From the cell containing the given text, extract its center point as (x, y) coordinate. 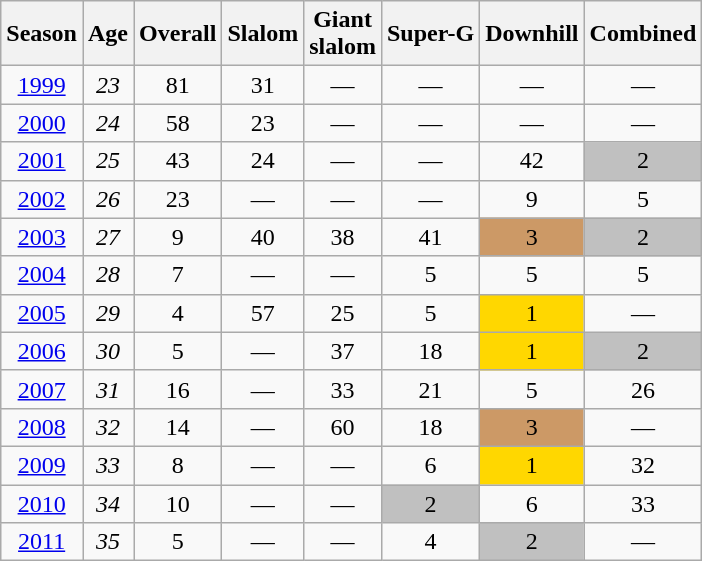
Slalom (263, 34)
7 (178, 275)
Season (42, 34)
42 (532, 161)
57 (263, 313)
2011 (42, 542)
Age (108, 34)
14 (178, 427)
10 (178, 503)
27 (108, 237)
2000 (42, 123)
40 (263, 237)
Overall (178, 34)
2008 (42, 427)
43 (178, 161)
8 (178, 465)
2006 (42, 351)
2002 (42, 199)
2010 (42, 503)
38 (343, 237)
2005 (42, 313)
58 (178, 123)
2007 (42, 389)
2003 (42, 237)
2009 (42, 465)
34 (108, 503)
Combined (643, 34)
37 (343, 351)
2001 (42, 161)
16 (178, 389)
Downhill (532, 34)
81 (178, 85)
Super-G (430, 34)
2004 (42, 275)
29 (108, 313)
Giantslalom (343, 34)
1999 (42, 85)
41 (430, 237)
30 (108, 351)
60 (343, 427)
35 (108, 542)
21 (430, 389)
28 (108, 275)
